Detect which cell encompasses the target text, then output its [X, Y] center coordinate. 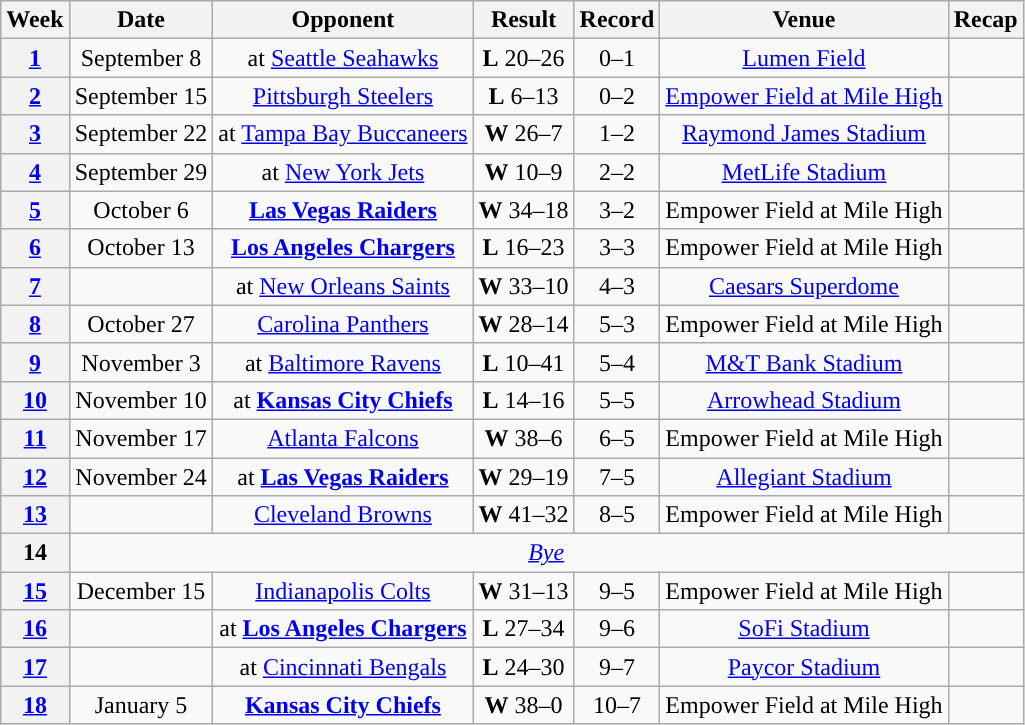
5 [35, 210]
at Cincinnati Bengals [343, 667]
L 16–23 [524, 248]
L 10–41 [524, 362]
4 [35, 172]
10 [35, 400]
M&T Bank Stadium [804, 362]
October 6 [141, 210]
Bye [546, 553]
at New York Jets [343, 172]
13 [35, 515]
6 [35, 248]
Lumen Field [804, 58]
at Baltimore Ravens [343, 362]
L 14–16 [524, 400]
8–5 [617, 515]
L 20–26 [524, 58]
Carolina Panthers [343, 324]
W 41–32 [524, 515]
October 13 [141, 248]
at Los Angeles Chargers [343, 629]
Recap [986, 20]
2–2 [617, 172]
17 [35, 667]
Pittsburgh Steelers [343, 96]
W 10–9 [524, 172]
SoFi Stadium [804, 629]
Paycor Stadium [804, 667]
at New Orleans Saints [343, 286]
16 [35, 629]
Kansas City Chiefs [343, 705]
9–5 [617, 591]
November 10 [141, 400]
8 [35, 324]
5–4 [617, 362]
Opponent [343, 20]
W 31–13 [524, 591]
at Kansas City Chiefs [343, 400]
W 38–0 [524, 705]
at Tampa Bay Buccaneers [343, 134]
10–7 [617, 705]
Record [617, 20]
W 26–7 [524, 134]
6–5 [617, 438]
7–5 [617, 477]
Arrowhead Stadium [804, 400]
W 34–18 [524, 210]
W 28–14 [524, 324]
4–3 [617, 286]
7 [35, 286]
9–7 [617, 667]
Los Angeles Chargers [343, 248]
Las Vegas Raiders [343, 210]
September 8 [141, 58]
Caesars Superdome [804, 286]
November 24 [141, 477]
1 [35, 58]
0–2 [617, 96]
September 29 [141, 172]
2 [35, 96]
Week [35, 20]
L 27–34 [524, 629]
9 [35, 362]
15 [35, 591]
October 27 [141, 324]
L 6–13 [524, 96]
W 38–6 [524, 438]
5–3 [617, 324]
W 33–10 [524, 286]
14 [35, 553]
at Las Vegas Raiders [343, 477]
Raymond James Stadium [804, 134]
11 [35, 438]
Cleveland Browns [343, 515]
Allegiant Stadium [804, 477]
18 [35, 705]
12 [35, 477]
L 24–30 [524, 667]
January 5 [141, 705]
September 15 [141, 96]
December 15 [141, 591]
MetLife Stadium [804, 172]
3–3 [617, 248]
1–2 [617, 134]
5–5 [617, 400]
November 17 [141, 438]
Result [524, 20]
September 22 [141, 134]
3 [35, 134]
Venue [804, 20]
9–6 [617, 629]
0–1 [617, 58]
3–2 [617, 210]
November 3 [141, 362]
Date [141, 20]
Atlanta Falcons [343, 438]
at Seattle Seahawks [343, 58]
Indianapolis Colts [343, 591]
W 29–19 [524, 477]
